Search for the cell housing the specified text and yield its [x, y] center coordinate. 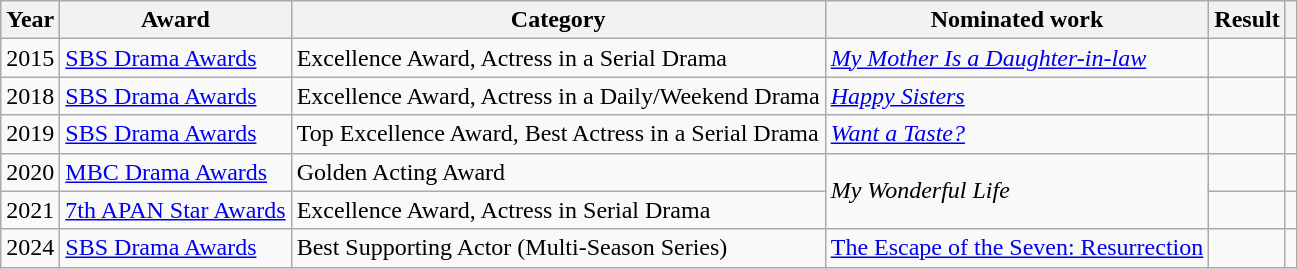
My Wonderful Life [1017, 191]
7th APAN Star Awards [176, 210]
Want a Taste? [1017, 134]
Year [30, 20]
2015 [30, 58]
Happy Sisters [1017, 96]
2019 [30, 134]
The Escape of the Seven: Resurrection [1017, 248]
Award [176, 20]
Golden Acting Award [558, 172]
MBC Drama Awards [176, 172]
Excellence Award, Actress in Serial Drama [558, 210]
Result [1247, 20]
Best Supporting Actor (Multi-Season Series) [558, 248]
Top Excellence Award, Best Actress in a Serial Drama [558, 134]
Excellence Award, Actress in a Serial Drama [558, 58]
Nominated work [1017, 20]
Category [558, 20]
My Mother Is a Daughter-in-law [1017, 58]
2020 [30, 172]
2018 [30, 96]
2021 [30, 210]
2024 [30, 248]
Excellence Award, Actress in a Daily/Weekend Drama [558, 96]
